From the cell containing the given text, extract its center point as [x, y] coordinate. 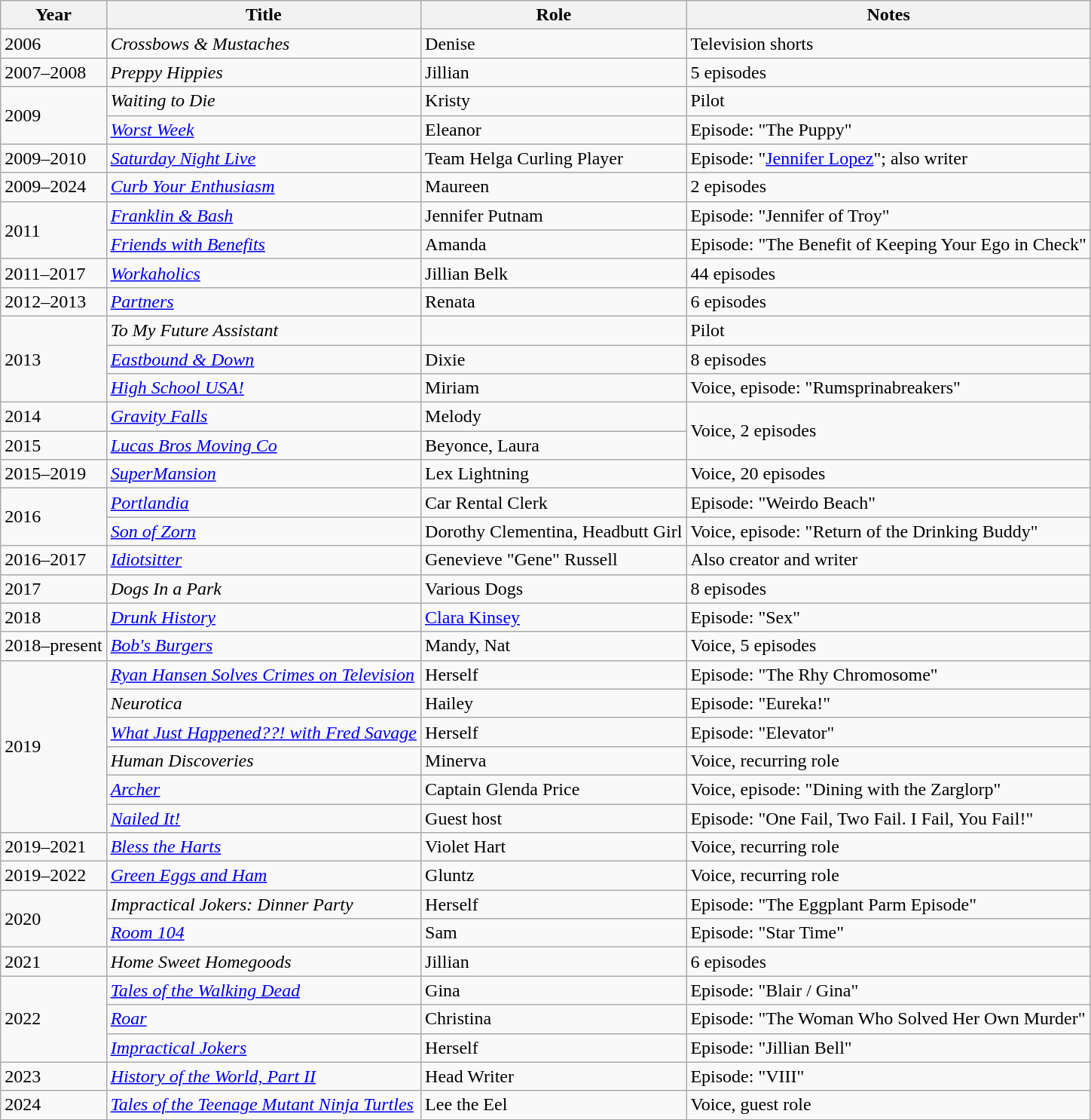
Episode: "Sex" [889, 617]
High School USA! [264, 388]
Room 104 [264, 933]
Sam [554, 933]
Voice, episode: "Return of the Drinking Buddy" [889, 531]
2022 [53, 1019]
2016–2017 [53, 560]
Roar [264, 1019]
Saturday Night Live [264, 158]
Green Eggs and Ham [264, 876]
Gina [554, 990]
Car Rental Clerk [554, 503]
Episode: "Weirdo Beach" [889, 503]
Episode: "The Woman Who Solved Her Own Murder" [889, 1019]
2011 [53, 230]
Melody [554, 417]
2018–present [53, 646]
Episode: "The Puppy" [889, 130]
Voice, guest role [889, 1105]
2020 [53, 919]
Curb Your Enthusiasm [264, 187]
2012–2013 [53, 301]
Workaholics [264, 273]
Dogs In a Park [264, 589]
Episode: "The Eggplant Parm Episode" [889, 904]
What Just Happened??! with Fred Savage [264, 732]
Violet Hart [554, 847]
Episode: "Eureka!" [889, 703]
Team Helga Curling Player [554, 158]
2014 [53, 417]
2007–2008 [53, 72]
2011–2017 [53, 273]
2006 [53, 44]
2018 [53, 617]
Nailed It! [264, 818]
Voice, 20 episodes [889, 474]
Various Dogs [554, 589]
Drunk History [264, 617]
Role [554, 15]
2009–2024 [53, 187]
2019–2022 [53, 876]
5 episodes [889, 72]
Jennifer Putnam [554, 216]
2021 [53, 962]
Renata [554, 301]
Gravity Falls [264, 417]
Amanda [554, 244]
Voice, episode: "Rumsprinabreakers" [889, 388]
Archer [264, 789]
2009–2010 [53, 158]
Worst Week [264, 130]
Year [53, 15]
2019 [53, 746]
Episode: "Jillian Bell" [889, 1048]
Christina [554, 1019]
Idiotsitter [264, 560]
2023 [53, 1076]
Episode: "Blair / Gina" [889, 990]
Crossbows & Mustaches [264, 44]
Waiting to Die [264, 101]
Son of Zorn [264, 531]
2015–2019 [53, 474]
Episode: "Elevator" [889, 732]
Partners [264, 301]
Eastbound & Down [264, 360]
Hailey [554, 703]
Dixie [554, 360]
Miriam [554, 388]
Voice, episode: "Dining with the Zarglorp" [889, 789]
Episode: "Star Time" [889, 933]
Beyonce, Laura [554, 445]
Television shorts [889, 44]
2013 [53, 359]
Bless the Harts [264, 847]
Home Sweet Homegoods [264, 962]
Also creator and writer [889, 560]
Episode: "VIII" [889, 1076]
Kristy [554, 101]
Maureen [554, 187]
Episode: "The Rhy Chromosome" [889, 675]
Episode: "The Benefit of Keeping Your Ego in Check" [889, 244]
Episode: "Jennifer Lopez"; also writer [889, 158]
Tales of the Walking Dead [264, 990]
Guest host [554, 818]
Ryan Hansen Solves Crimes on Television [264, 675]
Jillian Belk [554, 273]
2009 [53, 115]
Head Writer [554, 1076]
2024 [53, 1105]
To My Future Assistant [264, 330]
Friends with Benefits [264, 244]
SuperMansion [264, 474]
Voice, 5 episodes [889, 646]
Neurotica [264, 703]
Impractical Jokers: Dinner Party [264, 904]
Title [264, 15]
Lee the Eel [554, 1105]
Denise [554, 44]
Episode: "Jennifer of Troy" [889, 216]
Franklin & Bash [264, 216]
Genevieve "Gene" Russell [554, 560]
2015 [53, 445]
Voice, 2 episodes [889, 431]
Dorothy Clementina, Headbutt Girl [554, 531]
History of the World, Part II [264, 1076]
2016 [53, 517]
2017 [53, 589]
Minerva [554, 760]
44 episodes [889, 273]
Portlandia [264, 503]
Clara Kinsey [554, 617]
Human Discoveries [264, 760]
Lex Lightning [554, 474]
Tales of the Teenage Mutant Ninja Turtles [264, 1105]
Bob's Burgers [264, 646]
Mandy, Nat [554, 646]
Gluntz [554, 876]
2019–2021 [53, 847]
Impractical Jokers [264, 1048]
2 episodes [889, 187]
Episode: "One Fail, Two Fail. I Fail, You Fail!" [889, 818]
Notes [889, 15]
Eleanor [554, 130]
Captain Glenda Price [554, 789]
Lucas Bros Moving Co [264, 445]
Preppy Hippies [264, 72]
